Find where the given text appears and provide that cell's center as (X, Y) coordinate. 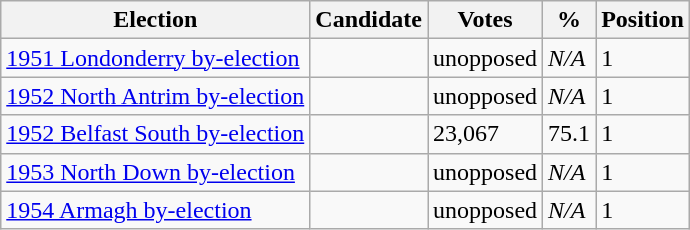
75.1 (570, 134)
23,067 (486, 134)
1954 Armagh by-election (156, 210)
% (570, 20)
Candidate (369, 20)
1953 North Down by-election (156, 172)
1951 Londonderry by-election (156, 58)
Votes (486, 20)
Position (643, 20)
1952 North Antrim by-election (156, 96)
Election (156, 20)
1952 Belfast South by-election (156, 134)
